Output the (X, Y) coordinate of the center of the cell containing the given text.  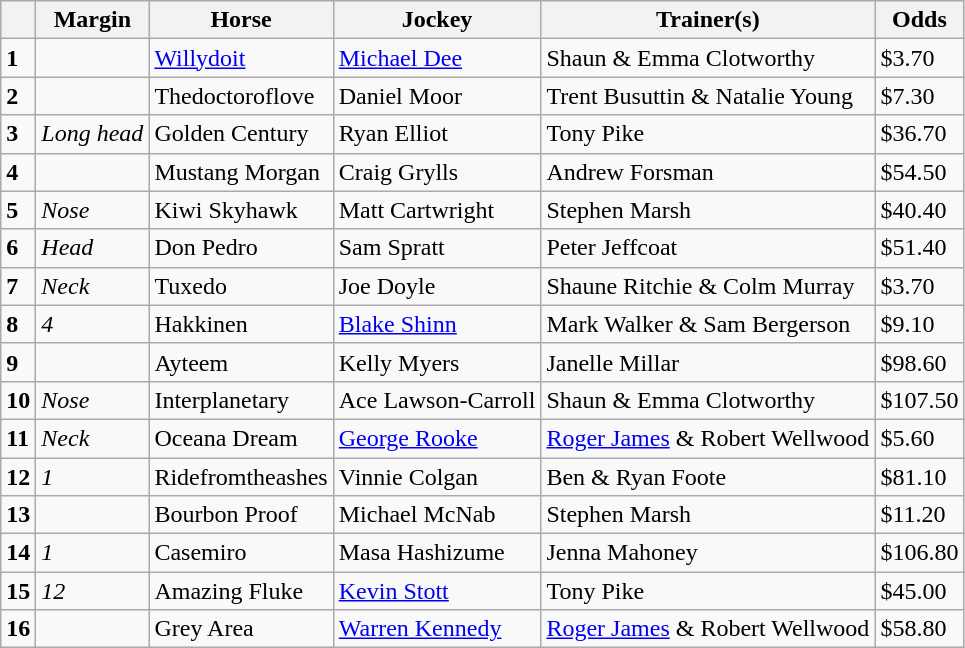
Janelle Millar (708, 362)
Margin (92, 20)
Bourbon Proof (241, 515)
Ace Lawson-Carroll (437, 400)
14 (18, 553)
$11.20 (920, 515)
Tuxedo (241, 286)
Craig Grylls (437, 172)
8 (18, 324)
$5.60 (920, 438)
Jenna Mahoney (708, 553)
Blake Shinn (437, 324)
Vinnie Colgan (437, 477)
$81.10 (920, 477)
Trainer(s) (708, 20)
Head (92, 248)
5 (18, 210)
Mark Walker & Sam Bergerson (708, 324)
Grey Area (241, 629)
Hakkinen (241, 324)
Joe Doyle (437, 286)
$51.40 (920, 248)
9 (18, 362)
George Rooke (437, 438)
Matt Cartwright (437, 210)
$98.60 (920, 362)
$9.10 (920, 324)
Michael McNab (437, 515)
11 (18, 438)
$107.50 (920, 400)
Odds (920, 20)
Amazing Fluke (241, 591)
Sam Spratt (437, 248)
Warren Kennedy (437, 629)
7 (18, 286)
Ben & Ryan Foote (708, 477)
16 (18, 629)
Trent Busuttin & Natalie Young (708, 96)
Kevin Stott (437, 591)
$106.80 (920, 553)
Kiwi Skyhawk (241, 210)
6 (18, 248)
$45.00 (920, 591)
Golden Century (241, 134)
$58.80 (920, 629)
$36.70 (920, 134)
15 (18, 591)
Mustang Morgan (241, 172)
Daniel Moor (437, 96)
Jockey (437, 20)
Andrew Forsman (708, 172)
Ryan Elliot (437, 134)
Ridefromtheashes (241, 477)
$7.30 (920, 96)
Ayteem (241, 362)
3 (18, 134)
$54.50 (920, 172)
$40.40 (920, 210)
Willydoit (241, 58)
Casemiro (241, 553)
Long head (92, 134)
Masa Hashizume (437, 553)
Kelly Myers (437, 362)
13 (18, 515)
Peter Jeffcoat (708, 248)
Don Pedro (241, 248)
10 (18, 400)
2 (18, 96)
Interplanetary (241, 400)
Michael Dee (437, 58)
Horse (241, 20)
Thedoctoroflove (241, 96)
Oceana Dream (241, 438)
Shaune Ritchie & Colm Murray (708, 286)
